Locate the cell with the specified text and output its [X, Y] center coordinate. 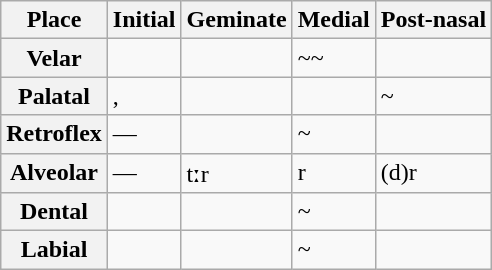
Place [54, 20]
Medial [334, 20]
Retroflex [54, 134]
~~ [334, 58]
Post-nasal [433, 20]
Initial [144, 20]
(d)r [433, 173]
Alveolar [54, 173]
tːr [236, 173]
Labial [54, 250]
, [144, 96]
Dental [54, 212]
Palatal [54, 96]
Velar [54, 58]
r [334, 173]
Geminate [236, 20]
